Determine the (x, y) coordinate at the center of the cell enclosing the given text.  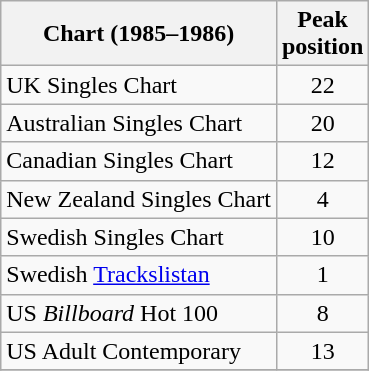
US Billboard Hot 100 (139, 313)
New Zealand Singles Chart (139, 199)
Swedish Singles Chart (139, 237)
Canadian Singles Chart (139, 161)
Peakposition (322, 34)
20 (322, 123)
Australian Singles Chart (139, 123)
22 (322, 85)
UK Singles Chart (139, 85)
US Adult Contemporary (139, 351)
13 (322, 351)
12 (322, 161)
10 (322, 237)
4 (322, 199)
Chart (1985–1986) (139, 34)
Swedish Trackslistan (139, 275)
8 (322, 313)
1 (322, 275)
